For the text-containing cell, return its midpoint in [x, y] coordinate format. 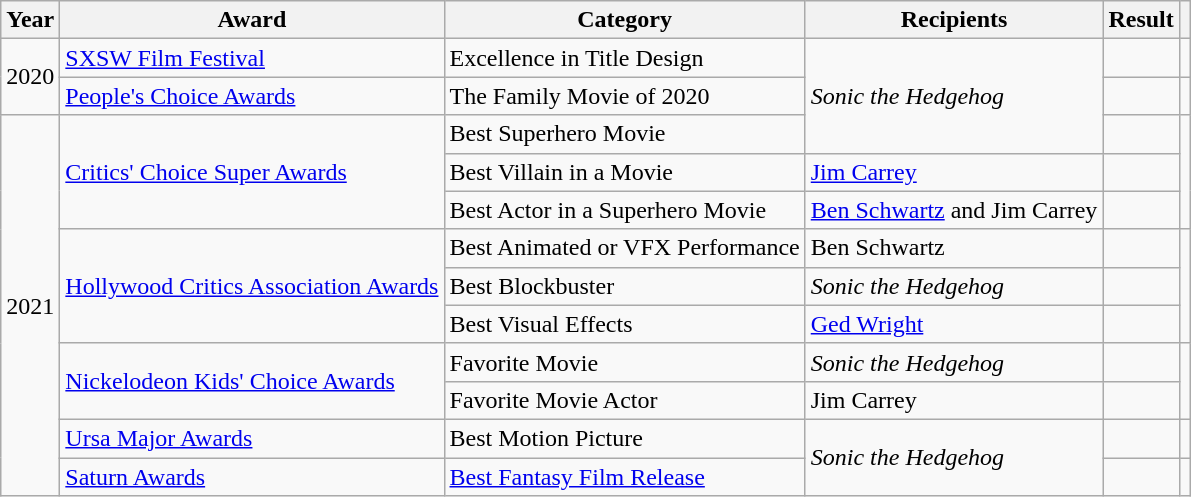
Best Actor in a Superhero Movie [624, 210]
Saturn Awards [252, 477]
Best Superhero Movie [624, 134]
Excellence in Title Design [624, 58]
Ben Schwartz and Jim Carrey [954, 210]
Critics' Choice Super Awards [252, 172]
2021 [30, 306]
Hollywood Critics Association Awards [252, 286]
Best Motion Picture [624, 438]
Year [30, 20]
Recipients [954, 20]
2020 [30, 77]
Nickelodeon Kids' Choice Awards [252, 381]
Ben Schwartz [954, 248]
Best Blockbuster [624, 286]
Result [1141, 20]
Best Animated or VFX Performance [624, 248]
Best Fantasy Film Release [624, 477]
People's Choice Awards [252, 96]
Award [252, 20]
Best Villain in a Movie [624, 172]
Ursa Major Awards [252, 438]
Favorite Movie Actor [624, 400]
Best Visual Effects [624, 324]
The Family Movie of 2020 [624, 96]
Ged Wright [954, 324]
SXSW Film Festival [252, 58]
Favorite Movie [624, 362]
Category [624, 20]
